Output the [X, Y] coordinate of the center of the cell containing the given text.  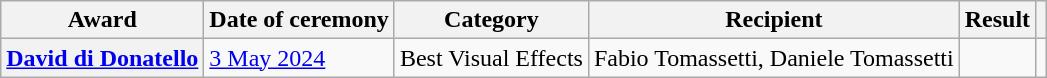
David di Donatello [102, 58]
3 May 2024 [300, 58]
Date of ceremony [300, 20]
Award [102, 20]
Category [491, 20]
Best Visual Effects [491, 58]
Recipient [774, 20]
Fabio Tomassetti, Daniele Tomassetti [774, 58]
Result [997, 20]
